Pinpoint the cell where the given text exists, returning its (x, y) midpoint coordinate. 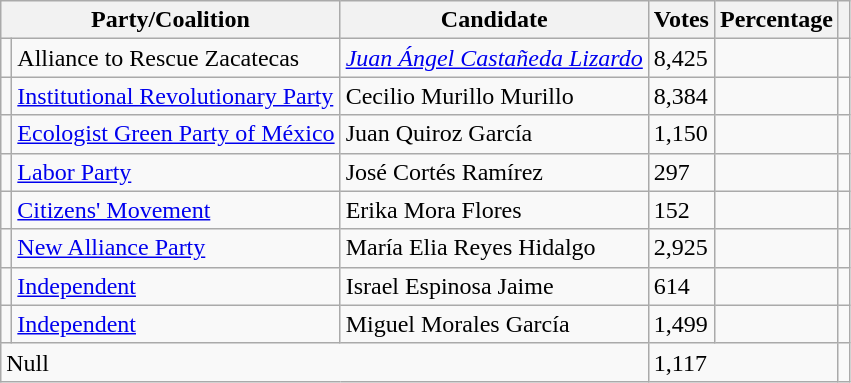
New Alliance Party (176, 248)
2,925 (681, 248)
Party/Coalition (170, 20)
8,384 (681, 96)
Labor Party (176, 172)
Israel Espinosa Jaime (494, 286)
1,499 (681, 324)
614 (681, 286)
Cecilio Murillo Murillo (494, 96)
8,425 (681, 58)
Institutional Revolutionary Party (176, 96)
María Elia Reyes Hidalgo (494, 248)
Ecologist Green Party of México (176, 134)
Null (325, 362)
152 (681, 210)
Miguel Morales García (494, 324)
1,117 (743, 362)
Erika Mora Flores (494, 210)
Percentage (776, 20)
José Cortés Ramírez (494, 172)
Candidate (494, 20)
297 (681, 172)
Alliance to Rescue Zacatecas (176, 58)
Citizens' Movement (176, 210)
Juan Quiroz García (494, 134)
1,150 (681, 134)
Juan Ángel Castañeda Lizardo (494, 58)
Votes (681, 20)
